Find where the given text appears and provide that cell's center as (X, Y) coordinate. 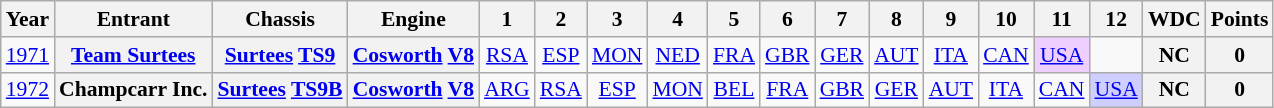
Team Surtees (133, 55)
1 (507, 19)
Champcarr Inc. (133, 90)
WDC (1174, 19)
Points (1240, 19)
11 (1062, 19)
2 (561, 19)
Surtees TS9 (280, 55)
Surtees TS9B (280, 90)
6 (788, 19)
BEL (734, 90)
5 (734, 19)
10 (1006, 19)
12 (1116, 19)
ARG (507, 90)
Engine (414, 19)
7 (842, 19)
1972 (28, 90)
NED (678, 55)
Chassis (280, 19)
3 (618, 19)
Entrant (133, 19)
8 (896, 19)
1971 (28, 55)
Year (28, 19)
4 (678, 19)
9 (951, 19)
